Search for the cell housing the specified text and yield its (X, Y) center coordinate. 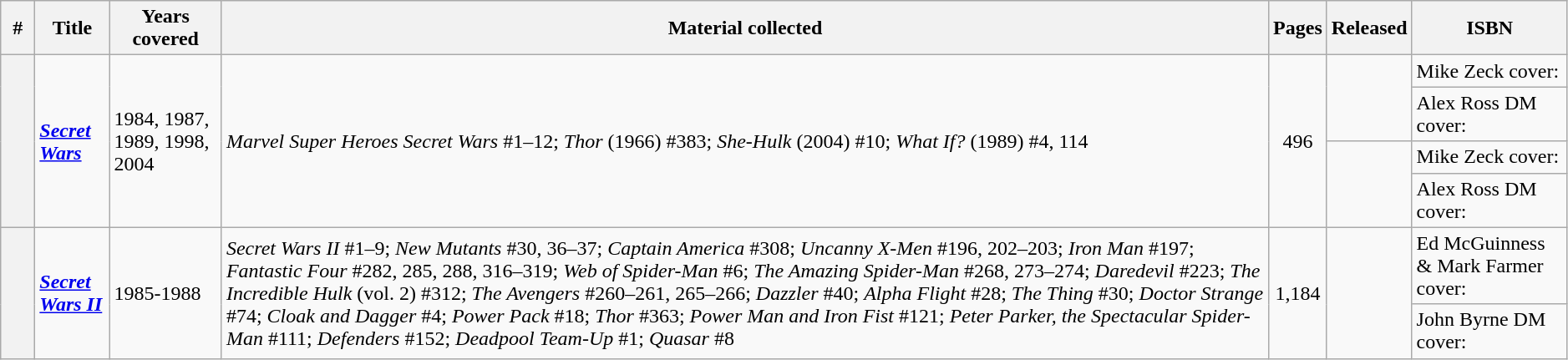
# (18, 28)
Pages (1298, 28)
ISBN (1489, 28)
Released (1369, 28)
Secret Wars II (72, 292)
Marvel Super Heroes Secret Wars #1–12; Thor (1966) #383; She-Hulk (2004) #10; What If? (1989) #4, 114 (745, 141)
1,184 (1298, 292)
John Byrne DM cover: (1489, 331)
Title (72, 28)
1985-1988 (165, 292)
1984, 1987, 1989, 1998, 2004 (165, 141)
Material collected (745, 28)
Years covered (165, 28)
Secret Wars (72, 141)
496 (1298, 141)
Ed McGuinness & Mark Farmer cover: (1489, 266)
